Determine the (X, Y) coordinate at the center of the cell enclosing the given text.  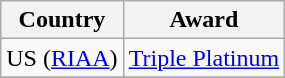
Award (204, 20)
US (RIAA) (62, 58)
Country (62, 20)
Triple Platinum (204, 58)
